Locate the cell with the specified text and output its [x, y] center coordinate. 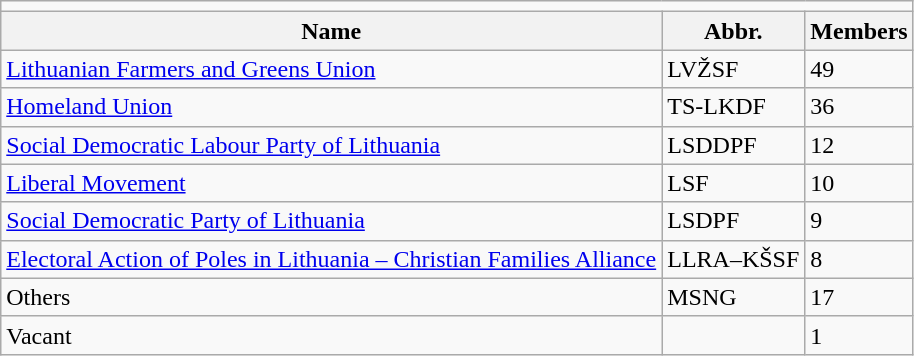
17 [859, 297]
LSDPF [734, 221]
Electoral Action of Poles in Lithuania – Christian Families Alliance [332, 259]
Members [859, 31]
Liberal Movement [332, 183]
8 [859, 259]
49 [859, 69]
Homeland Union [332, 107]
Lithuanian Farmers and Greens Union [332, 69]
Vacant [332, 335]
LVŽSF [734, 69]
10 [859, 183]
Abbr. [734, 31]
Others [332, 297]
12 [859, 145]
Social Democratic Party of Lithuania [332, 221]
36 [859, 107]
TS-LKDF [734, 107]
1 [859, 335]
LLRA–KŠSF [734, 259]
LSF [734, 183]
Name [332, 31]
Social Democratic Labour Party of Lithuania [332, 145]
9 [859, 221]
LSDDPF [734, 145]
MSNG [734, 297]
